From the cell containing the given text, extract its center point as [X, Y] coordinate. 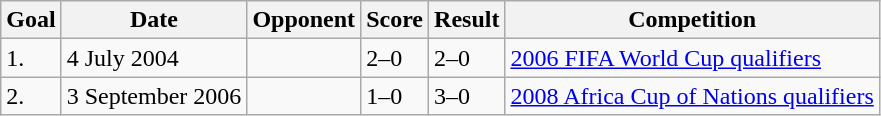
Date [154, 20]
Goal [31, 20]
2008 Africa Cup of Nations qualifiers [692, 96]
4 July 2004 [154, 58]
2006 FIFA World Cup qualifiers [692, 58]
1. [31, 58]
Competition [692, 20]
3 September 2006 [154, 96]
Opponent [304, 20]
Result [467, 20]
2. [31, 96]
1–0 [395, 96]
Score [395, 20]
3–0 [467, 96]
